Identify which cell holds the provided text, then report its [x, y] central coordinate. 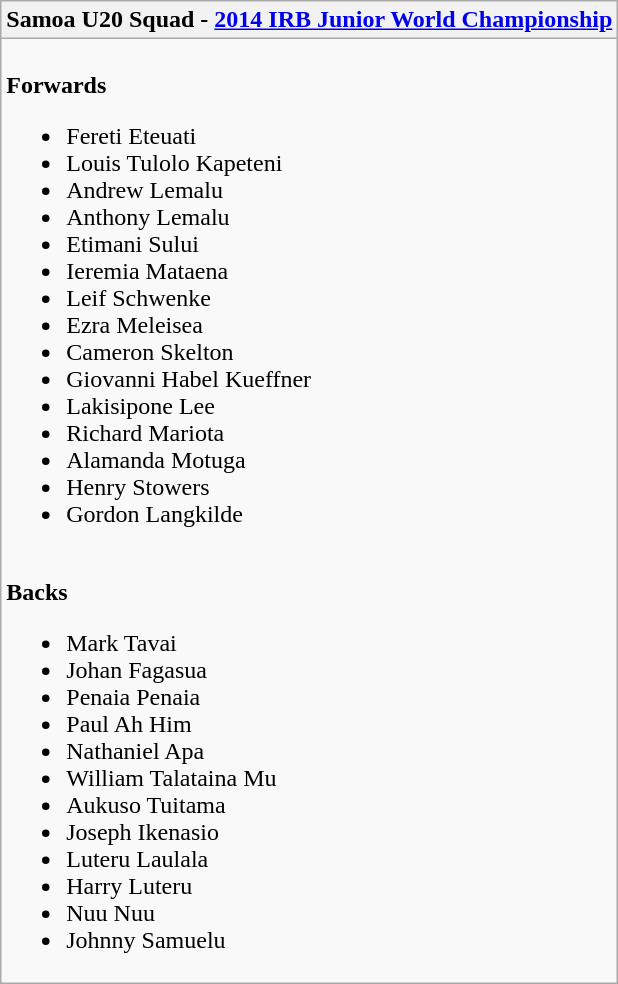
Samoa U20 Squad - 2014 IRB Junior World Championship [310, 20]
